Find where the given text appears and provide that cell's center as (x, y) coordinate. 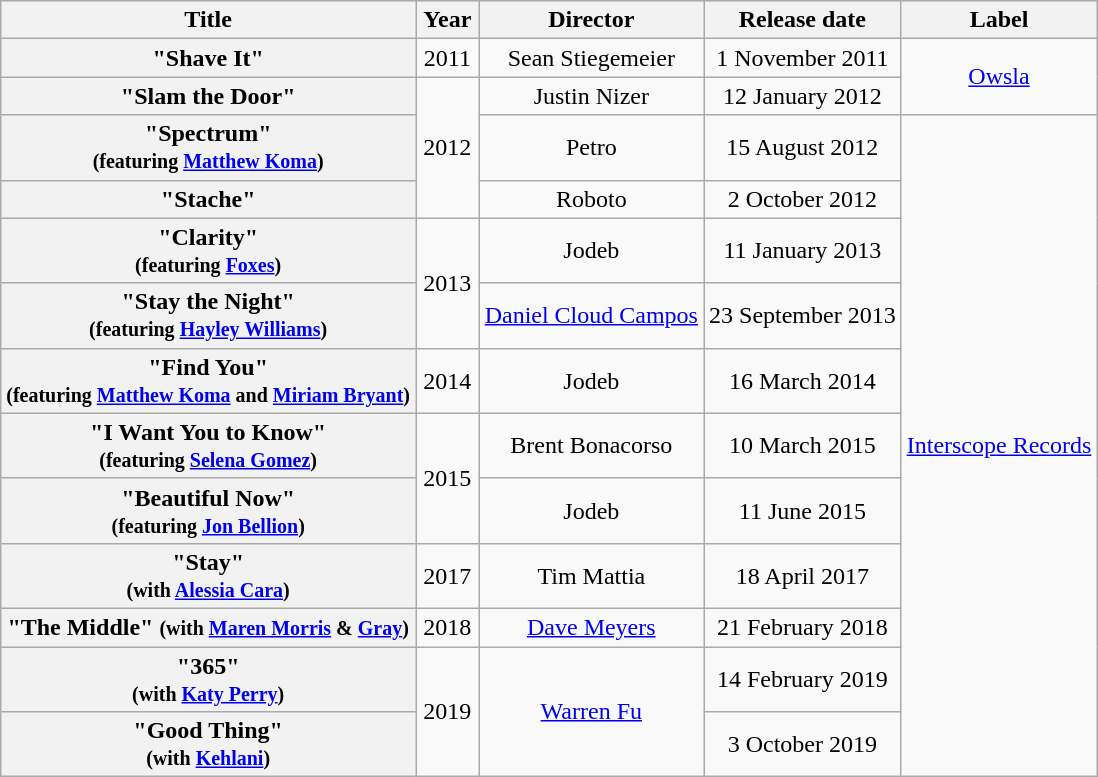
2014 (448, 380)
"Slam the Door" (208, 96)
Daniel Cloud Campos (591, 316)
2013 (448, 283)
"Stay" (with Alessia Cara) (208, 576)
14 February 2019 (803, 678)
11 January 2013 (803, 250)
2012 (448, 148)
"Beautiful Now" (featuring Jon Bellion) (208, 510)
10 March 2015 (803, 446)
2017 (448, 576)
Warren Fu (591, 711)
2015 (448, 478)
Year (448, 20)
Title (208, 20)
Petro (591, 148)
"Spectrum" (featuring Matthew Koma) (208, 148)
Director (591, 20)
2 October 2012 (803, 199)
18 April 2017 (803, 576)
2018 (448, 627)
Interscope Records (999, 446)
Justin Nizer (591, 96)
"Find You" (featuring Matthew Koma and Miriam Bryant) (208, 380)
11 June 2015 (803, 510)
"Stay the Night" (featuring Hayley Williams) (208, 316)
Roboto (591, 199)
Dave Meyers (591, 627)
"Shave It" (208, 58)
21 February 2018 (803, 627)
23 September 2013 (803, 316)
16 March 2014 (803, 380)
3 October 2019 (803, 744)
Sean Stiegemeier (591, 58)
"I Want You to Know" (featuring Selena Gomez) (208, 446)
"The Middle" (with Maren Morris & Gray) (208, 627)
Label (999, 20)
12 January 2012 (803, 96)
"Good Thing" (with Kehlani) (208, 744)
Tim Mattia (591, 576)
2019 (448, 711)
"Clarity" (featuring Foxes) (208, 250)
1 November 2011 (803, 58)
Brent Bonacorso (591, 446)
"Stache" (208, 199)
2011 (448, 58)
Release date (803, 20)
Owsla (999, 77)
"365" (with Katy Perry) (208, 678)
15 August 2012 (803, 148)
